Extract the (x, y) coordinate from the center of the cell holding the provided text.  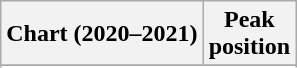
Peakposition (249, 34)
Chart (2020–2021) (102, 34)
